For the text-containing cell, return its midpoint in [X, Y] coordinate format. 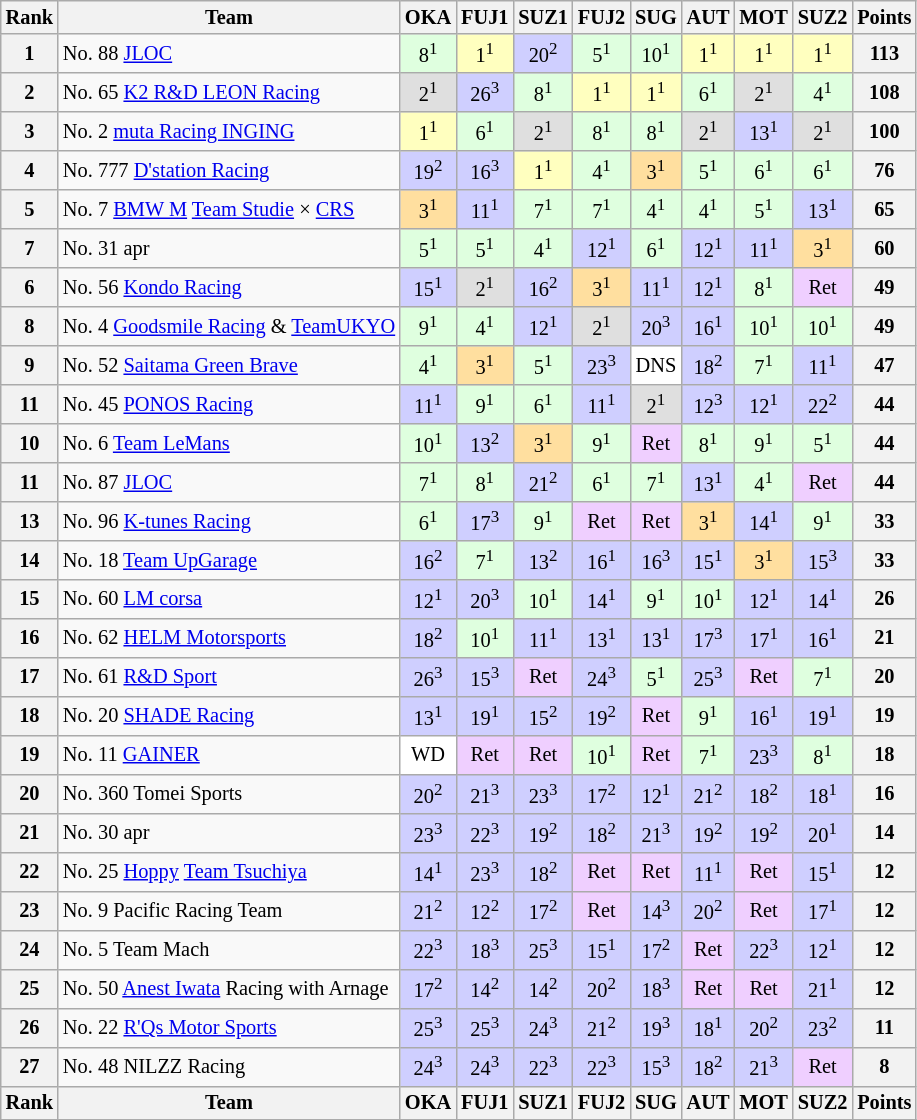
201 [823, 832]
122 [484, 910]
22 [30, 872]
23 [30, 910]
3 [30, 132]
143 [656, 910]
9 [30, 366]
No. 20 SHADE Racing [229, 716]
No. 65 K2 R&D LEON Racing [229, 92]
6 [30, 288]
No. 18 Team UpGarage [229, 560]
DNS [656, 366]
15 [30, 598]
No. 60 LM corsa [229, 598]
No. 52 Saitama Green Brave [229, 366]
No. 30 apr [229, 832]
47 [884, 366]
No. 87 JLOC [229, 482]
No. 5 Team Mach [229, 950]
No. 31 apr [229, 248]
60 [884, 248]
No. 360 Tomei Sports [229, 794]
13 [30, 520]
No. 9 Pacific Racing Team [229, 910]
211 [823, 988]
No. 25 Hoppy Team Tsuchiya [229, 872]
No. 96 K-tunes Racing [229, 520]
27 [30, 1066]
No. 56 Kondo Racing [229, 288]
2 [30, 92]
No. 11 GAINER [229, 754]
No. 6 Team LeMans [229, 444]
193 [656, 1028]
4 [30, 170]
No. 45 PONOS Racing [229, 404]
123 [708, 404]
No. 48 NILZZ Racing [229, 1066]
76 [884, 170]
No. 2 muta Racing INGING [229, 132]
WD [428, 754]
108 [884, 92]
1 [30, 54]
No. 62 HELM Motorsports [229, 638]
10 [30, 444]
113 [884, 54]
232 [823, 1028]
65 [884, 210]
No. 7 BMW M Team Studie × CRS [229, 210]
No. 22 R'Qs Motor Sports [229, 1028]
No. 4 Goodsmile Racing & TeamUKYO [229, 326]
17 [30, 676]
152 [543, 716]
24 [30, 950]
222 [823, 404]
25 [30, 988]
100 [884, 132]
5 [30, 210]
No. 88 JLOC [229, 54]
No. 777 D'station Racing [229, 170]
No. 61 R&D Sport [229, 676]
7 [30, 248]
No. 50 Anest Iwata Racing with Arnage [229, 988]
